Search for the cell housing the specified text and yield its (x, y) center coordinate. 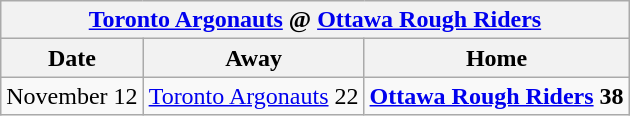
Date (72, 58)
Away (254, 58)
Home (496, 58)
Ottawa Rough Riders 38 (496, 96)
Toronto Argonauts 22 (254, 96)
November 12 (72, 96)
Toronto Argonauts @ Ottawa Rough Riders (315, 20)
